Provide the [x, y] coordinate of the cell's center where the given text is located.  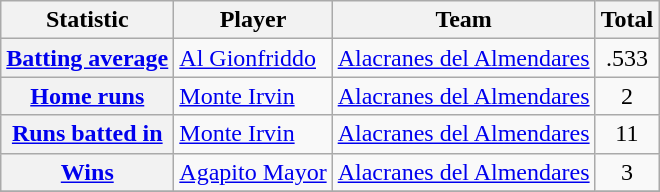
2 [627, 96]
Home runs [88, 96]
Statistic [88, 20]
.533 [627, 58]
Agapito Mayor [253, 172]
3 [627, 172]
Wins [88, 172]
Al Gionfriddo [253, 58]
Team [464, 20]
Player [253, 20]
Batting average [88, 58]
Total [627, 20]
11 [627, 134]
Runs batted in [88, 134]
